Pinpoint the cell where the given text exists, returning its (X, Y) midpoint coordinate. 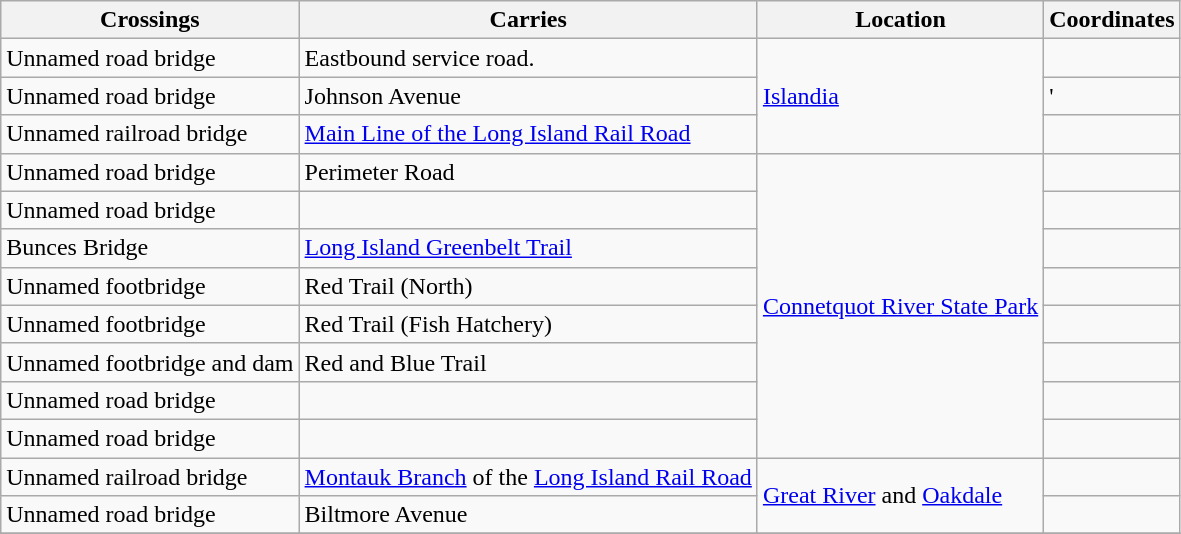
Connetquot River State Park (900, 305)
Eastbound service road. (528, 58)
Biltmore Avenue (528, 515)
' (1112, 96)
Main Line of the Long Island Rail Road (528, 134)
Carries (528, 20)
Perimeter Road (528, 172)
Coordinates (1112, 20)
Great River and Oakdale (900, 496)
Unnamed footbridge and dam (150, 362)
Crossings (150, 20)
Johnson Avenue (528, 96)
Islandia (900, 96)
Bunces Bridge (150, 248)
Montauk Branch of the Long Island Rail Road (528, 477)
Red Trail (Fish Hatchery) (528, 324)
Red Trail (North) (528, 286)
Red and Blue Trail (528, 362)
Long Island Greenbelt Trail (528, 248)
Location (900, 20)
